Return the (x, y) coordinate for the center point of the cell that contains the specified text.  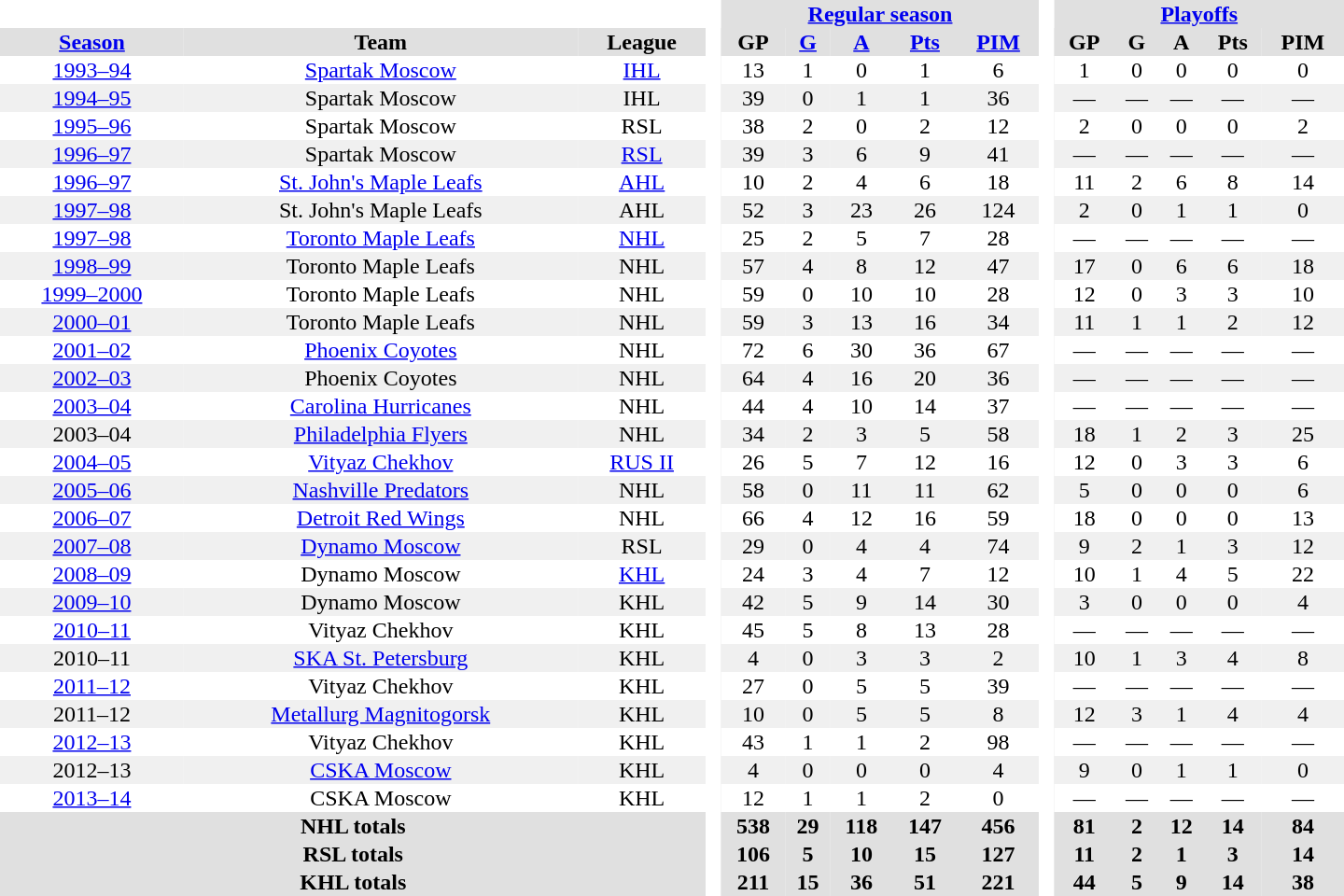
538 (752, 826)
Carolina Hurricanes (381, 406)
118 (862, 826)
Playoffs (1199, 14)
2008–09 (91, 574)
22 (1303, 574)
20 (924, 378)
42 (752, 602)
League (642, 42)
2013–14 (91, 798)
2006–07 (91, 518)
KHL totals (353, 882)
52 (752, 210)
2007–08 (91, 546)
43 (752, 742)
RSL totals (353, 854)
41 (999, 154)
Detroit Red Wings (381, 518)
37 (999, 406)
2001–02 (91, 350)
98 (999, 742)
221 (999, 882)
456 (999, 826)
Metallurg Magnitogorsk (381, 714)
27 (752, 686)
84 (1303, 826)
66 (752, 518)
23 (862, 210)
211 (752, 882)
2000–01 (91, 322)
2009–10 (91, 602)
SKA St. Petersburg (381, 658)
81 (1085, 826)
62 (999, 490)
64 (752, 378)
Season (91, 42)
74 (999, 546)
47 (999, 266)
1993–94 (91, 70)
Philadelphia Flyers (381, 434)
127 (999, 854)
Team (381, 42)
Nashville Predators (381, 490)
24 (752, 574)
NHL totals (353, 826)
57 (752, 266)
1998–99 (91, 266)
147 (924, 826)
2005–06 (91, 490)
2002–03 (91, 378)
1995–96 (91, 126)
106 (752, 854)
Regular season (879, 14)
124 (999, 210)
45 (752, 630)
72 (752, 350)
RUS II (642, 462)
1994–95 (91, 98)
51 (924, 882)
67 (999, 350)
17 (1085, 266)
1999–2000 (91, 294)
2004–05 (91, 462)
